Capture the cell that displays the provided text and extract its (x, y) central coordinate. 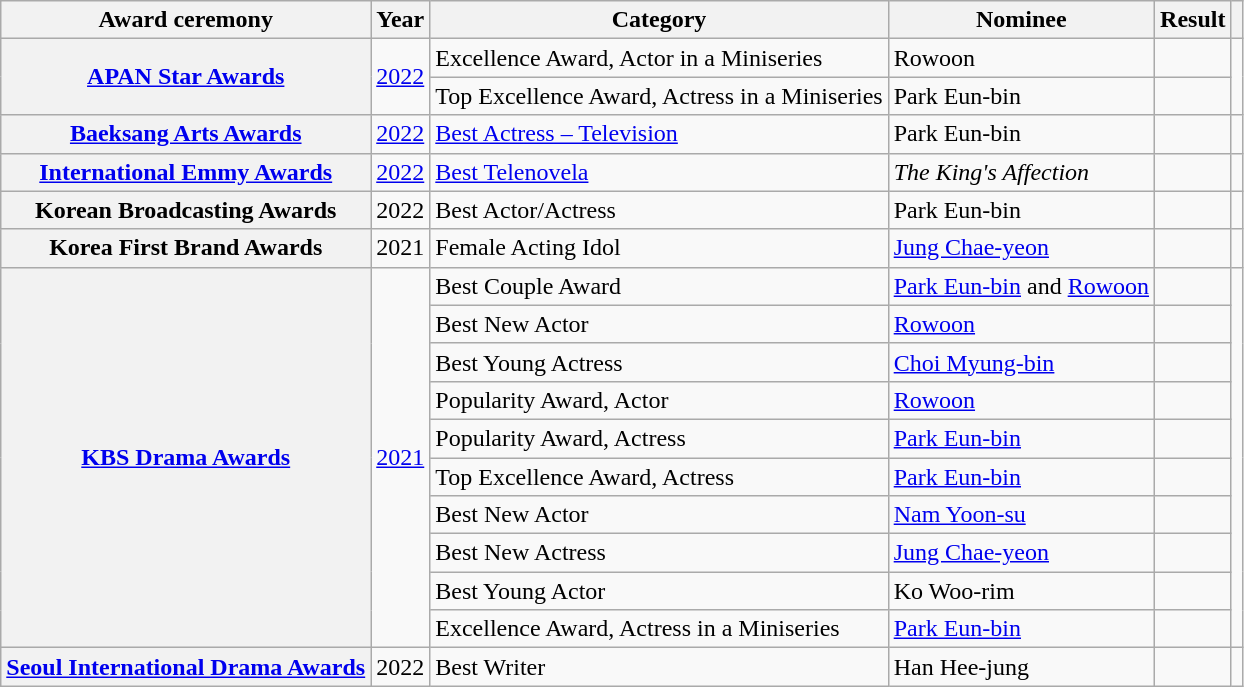
Best Young Actress (659, 362)
Park Eun-bin and Rowoon (1021, 286)
The King's Affection (1021, 172)
Best Telenovela (659, 172)
Top Excellence Award, Actress (659, 477)
Popularity Award, Actress (659, 438)
Choi Myung-bin (1021, 362)
APAN Star Awards (186, 77)
Han Hee-jung (1021, 667)
Seoul International Drama Awards (186, 667)
Nominee (1021, 20)
Female Acting Idol (659, 248)
Year (400, 20)
Korean Broadcasting Awards (186, 210)
International Emmy Awards (186, 172)
Award ceremony (186, 20)
Best Actor/Actress (659, 210)
Result (1193, 20)
Best Couple Award (659, 286)
Top Excellence Award, Actress in a Miniseries (659, 96)
Korea First Brand Awards (186, 248)
Excellence Award, Actress in a Miniseries (659, 629)
Category (659, 20)
Best Writer (659, 667)
Baeksang Arts Awards (186, 134)
Excellence Award, Actor in a Miniseries (659, 58)
Nam Yoon-su (1021, 515)
Popularity Award, Actor (659, 400)
KBS Drama Awards (186, 458)
Best Young Actor (659, 591)
Best New Actress (659, 553)
Ko Woo-rim (1021, 591)
Best Actress – Television (659, 134)
